Return the [x, y] coordinate for the center point of the cell that contains the specified text.  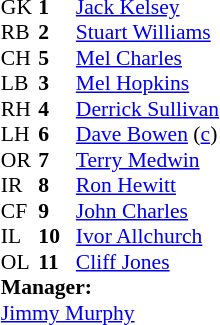
6 [57, 135]
LB [20, 83]
Mel Charles [148, 58]
4 [57, 109]
Manager: [110, 287]
11 [57, 262]
Ron Hewitt [148, 185]
Ivor Allchurch [148, 237]
OR [20, 160]
LH [20, 135]
2 [57, 33]
8 [57, 185]
3 [57, 83]
10 [57, 237]
CF [20, 211]
Dave Bowen (c) [148, 135]
Derrick Sullivan [148, 109]
OL [20, 262]
7 [57, 160]
RH [20, 109]
Terry Medwin [148, 160]
Cliff Jones [148, 262]
John Charles [148, 211]
CH [20, 58]
IL [20, 237]
RB [20, 33]
9 [57, 211]
IR [20, 185]
Mel Hopkins [148, 83]
5 [57, 58]
Stuart Williams [148, 33]
